Return the (x, y) coordinate for the center point of the cell that contains the specified text.  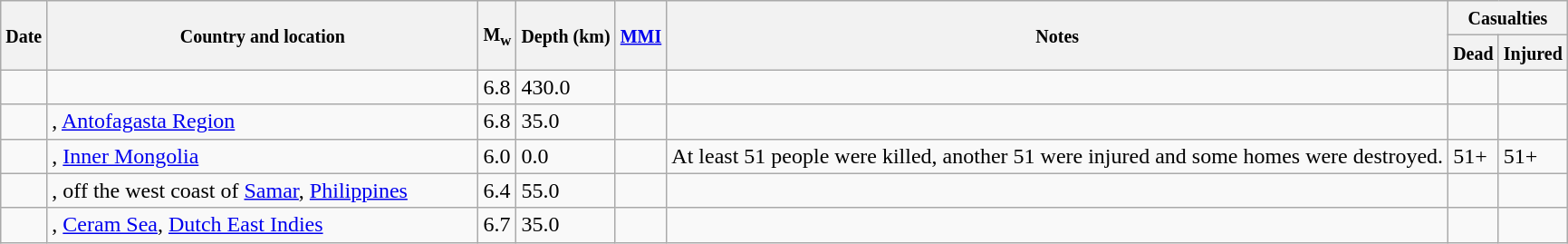
Dead (1474, 53)
Injured (1533, 53)
6.4 (497, 190)
, Ceram Sea, Dutch East Indies (263, 225)
6.7 (497, 225)
MMI (641, 35)
Date (24, 35)
Mw (497, 35)
Depth (km) (565, 35)
At least 51 people were killed, another 51 were injured and some homes were destroyed. (1058, 156)
Notes (1058, 35)
, Inner Mongolia (263, 156)
Casualties (1508, 18)
, Antofagasta Region (263, 122)
, off the west coast of Samar, Philippines (263, 190)
6.0 (497, 156)
430.0 (565, 87)
55.0 (565, 190)
0.0 (565, 156)
Country and location (263, 35)
